Search for the cell housing the specified text and yield its (X, Y) center coordinate. 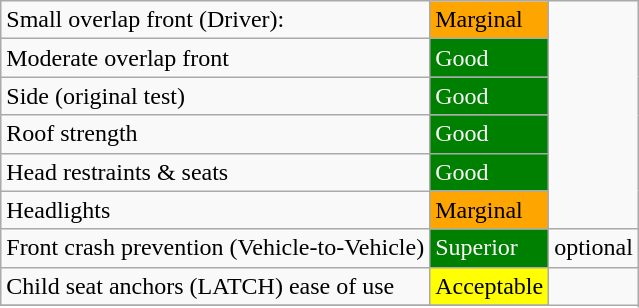
Acceptable (490, 286)
Moderate overlap front (216, 58)
Superior (490, 248)
Side (original test) (216, 96)
Front crash prevention (Vehicle-to-Vehicle) (216, 248)
optional (594, 248)
Small overlap front (Driver): (216, 20)
Head restraints & seats (216, 172)
Roof strength (216, 134)
Headlights (216, 210)
Child seat anchors (LATCH) ease of use (216, 286)
